Determine the (x, y) coordinate at the center of the cell enclosing the given text.  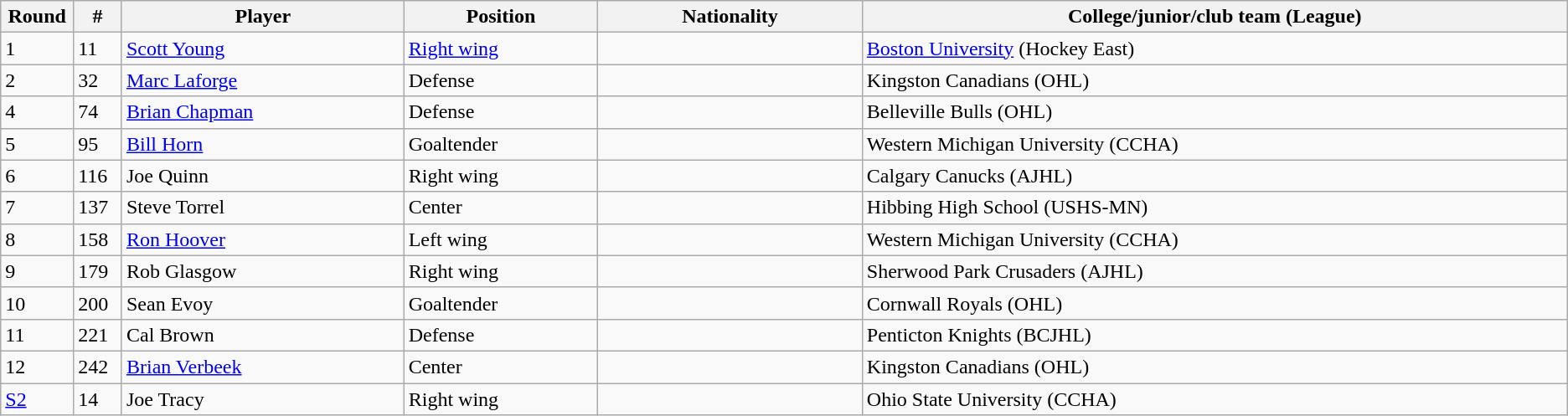
74 (98, 112)
10 (37, 303)
Left wing (501, 239)
Round (37, 17)
# (98, 17)
200 (98, 303)
4 (37, 112)
Sean Evoy (263, 303)
S2 (37, 399)
1 (37, 49)
Sherwood Park Crusaders (AJHL) (1215, 271)
Ohio State University (CCHA) (1215, 399)
137 (98, 208)
Penticton Knights (BCJHL) (1215, 335)
Brian Verbeek (263, 367)
Cal Brown (263, 335)
Position (501, 17)
2 (37, 80)
Cornwall Royals (OHL) (1215, 303)
Brian Chapman (263, 112)
Belleville Bulls (OHL) (1215, 112)
179 (98, 271)
Player (263, 17)
College/junior/club team (League) (1215, 17)
6 (37, 176)
95 (98, 144)
8 (37, 239)
Bill Horn (263, 144)
Marc Laforge (263, 80)
14 (98, 399)
Boston University (Hockey East) (1215, 49)
Hibbing High School (USHS-MN) (1215, 208)
Rob Glasgow (263, 271)
221 (98, 335)
32 (98, 80)
Scott Young (263, 49)
9 (37, 271)
Ron Hoover (263, 239)
Joe Quinn (263, 176)
242 (98, 367)
116 (98, 176)
Calgary Canucks (AJHL) (1215, 176)
7 (37, 208)
5 (37, 144)
Joe Tracy (263, 399)
12 (37, 367)
Nationality (730, 17)
Steve Torrel (263, 208)
158 (98, 239)
